Return the (x, y) coordinate for the center point of the cell that contains the specified text.  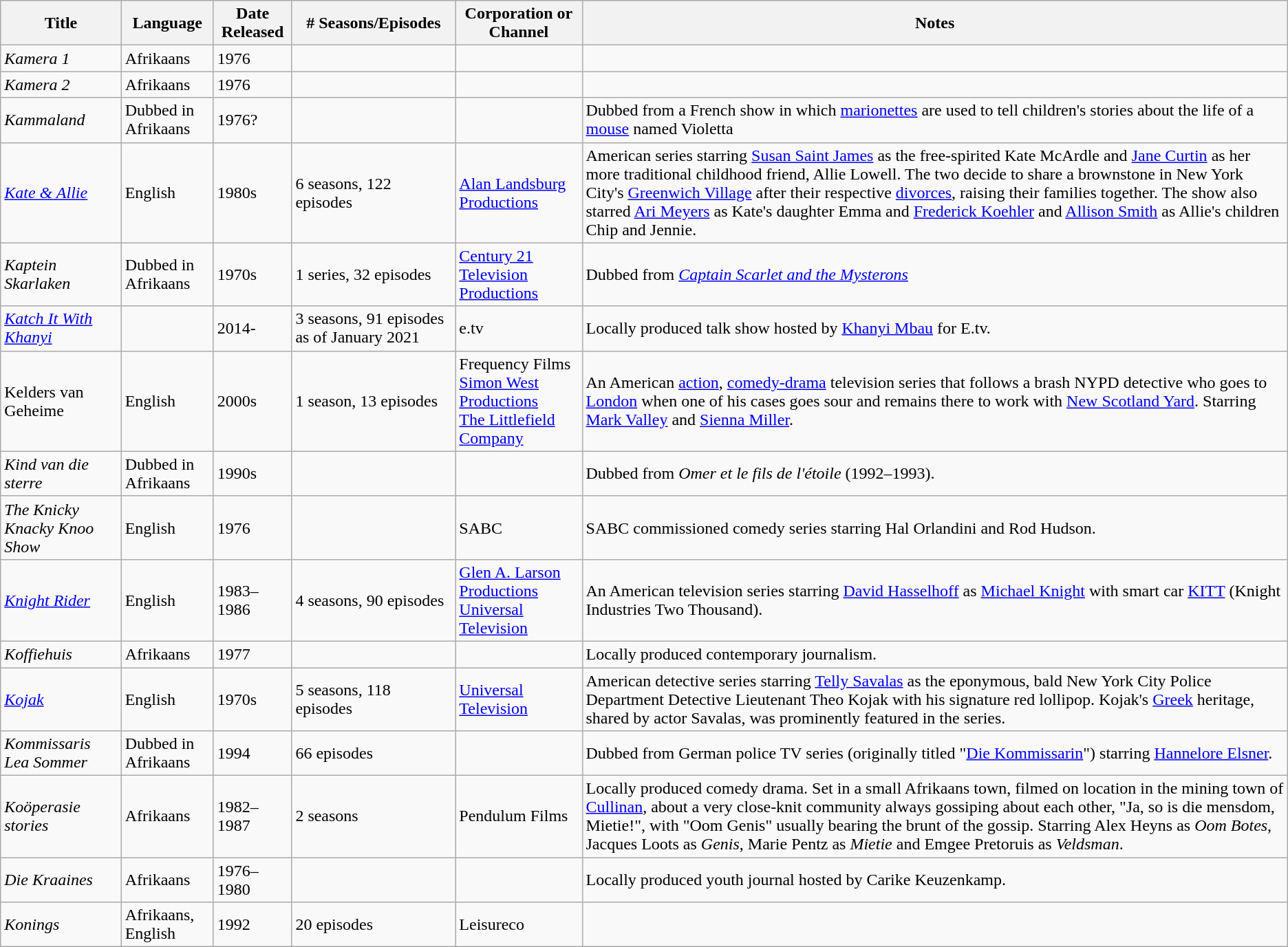
Kind van die sterre (61, 473)
Frequency FilmsSimon West ProductionsThe Littlefield Company (519, 401)
Locally produced contemporary journalism. (934, 654)
4 seasons, 90 episodes (374, 600)
Notes (934, 23)
2014- (253, 329)
Glen A. Larson ProductionsUniversal Television (519, 600)
66 episodes (374, 754)
Century 21 Television Productions (519, 274)
1992 (253, 924)
1976–1980 (253, 880)
Kojak (61, 699)
The Knicky Knacky Knoo Show (61, 527)
Dubbed from Captain Scarlet and the Mysterons (934, 274)
20 episodes (374, 924)
Leisureco (519, 924)
1977 (253, 654)
Language (167, 23)
SABC commissioned comedy series starring Hal Orlandini and Rod Hudson. (934, 527)
Kaptein Skarlaken (61, 274)
1983–1986 (253, 600)
Dubbed from a French show in which marionettes are used to tell children's stories about the life of a mouse named Violetta (934, 120)
5 seasons, 118 episodes (374, 699)
Kommissaris Lea Sommer (61, 754)
Knight Rider (61, 600)
Kammaland (61, 120)
1 series, 32 episodes (374, 274)
Locally produced talk show hosted by Khanyi Mbau for E.tv. (934, 329)
6 seasons, 122 episodes (374, 193)
2 seasons (374, 817)
1980s (253, 193)
Dubbed from German police TV series (originally titled "Die Kommissarin") starring Hannelore Elsner. (934, 754)
Date Released (253, 23)
1994 (253, 754)
Universal Television (519, 699)
Locally produced youth journal hosted by Carike Keuzenkamp. (934, 880)
Kate & Allie (61, 193)
Koöperasie stories (61, 817)
Konings (61, 924)
Dubbed from Omer et le fils de l'étoile (1992–1993). (934, 473)
Koffiehuis (61, 654)
1 season, 13 episodes (374, 401)
e.tv (519, 329)
Katch It With Khanyi (61, 329)
Title (61, 23)
Afrikaans, English (167, 924)
Pendulum Films (519, 817)
SABC (519, 527)
1990s (253, 473)
3 seasons, 91 episodes as of January 2021 (374, 329)
Alan Landsburg Productions (519, 193)
1982–1987 (253, 817)
1976? (253, 120)
# Seasons/Episodes (374, 23)
An American television series starring David Hasselhoff as Michael Knight with smart car KITT (Knight Industries Two Thousand). (934, 600)
Kelders van Geheime (61, 401)
Kamera 1 (61, 58)
2000s (253, 401)
Die Kraaines (61, 880)
Kamera 2 (61, 85)
Corporation or Channel (519, 23)
